Capture the cell that displays the provided text and extract its (X, Y) central coordinate. 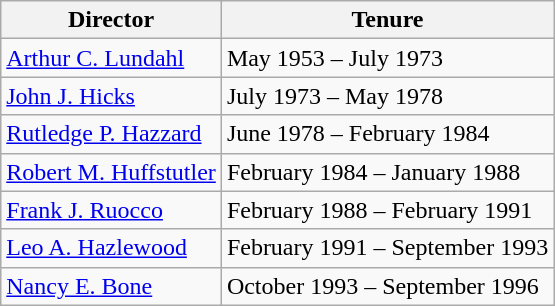
October 1993 – September 1996 (387, 286)
February 1991 – September 1993 (387, 248)
June 1978 – February 1984 (387, 134)
Nancy E. Bone (112, 286)
July 1973 – May 1978 (387, 96)
Arthur C. Lundahl (112, 58)
John J. Hicks (112, 96)
Robert M. Huffstutler (112, 172)
May 1953 – July 1973 (387, 58)
Rutledge P. Hazzard (112, 134)
Frank J. Ruocco (112, 210)
Leo A. Hazlewood (112, 248)
Director (112, 20)
Tenure (387, 20)
February 1984 – January 1988 (387, 172)
February 1988 – February 1991 (387, 210)
